Extract the [x, y] coordinate from the center of the cell holding the provided text.  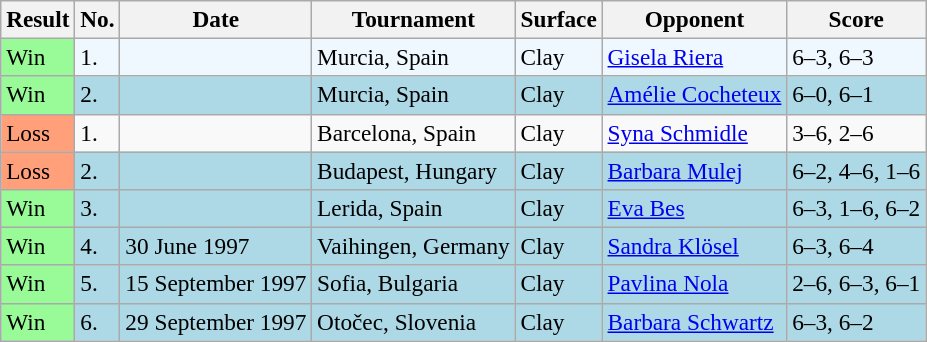
6–3, 6–3 [856, 57]
6–3, 1–6, 6–2 [856, 208]
6. [98, 322]
Eva Bes [694, 208]
Syna Schmidle [694, 133]
6–3, 6–2 [856, 322]
Lerida, Spain [414, 208]
Vaihingen, Germany [414, 246]
Sofia, Bulgaria [414, 284]
Gisela Riera [694, 57]
Amélie Cocheteux [694, 95]
Score [856, 19]
3–6, 2–6 [856, 133]
Budapest, Hungary [414, 170]
Surface [558, 19]
30 June 1997 [216, 246]
Sandra Klösel [694, 246]
6–0, 6–1 [856, 95]
6–3, 6–4 [856, 246]
Opponent [694, 19]
5. [98, 284]
3. [98, 208]
Barcelona, Spain [414, 133]
No. [98, 19]
Pavlina Nola [694, 284]
4. [98, 246]
Otočec, Slovenia [414, 322]
Date [216, 19]
Barbara Mulej [694, 170]
15 September 1997 [216, 284]
2–6, 6–3, 6–1 [856, 284]
Tournament [414, 19]
Result [38, 19]
6–2, 4–6, 1–6 [856, 170]
29 September 1997 [216, 322]
Barbara Schwartz [694, 322]
